Provide the [x, y] coordinate of the cell's center where the given text is located.  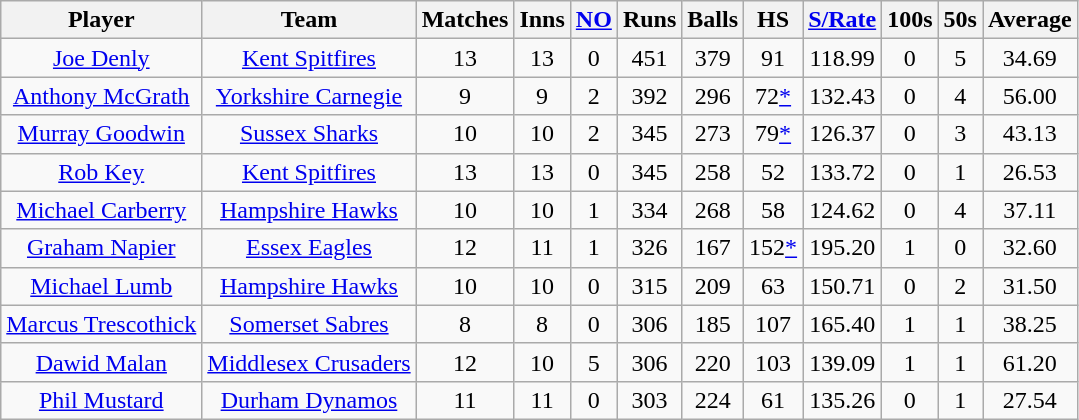
Essex Eagles [309, 248]
Anthony McGrath [102, 96]
334 [649, 210]
224 [713, 400]
220 [713, 362]
50s [960, 20]
139.09 [842, 362]
326 [649, 248]
107 [774, 324]
Balls [713, 20]
392 [649, 96]
HS [774, 20]
91 [774, 58]
150.71 [842, 286]
195.20 [842, 248]
Runs [649, 20]
135.26 [842, 400]
NO [594, 20]
61.20 [1030, 362]
Dawid Malan [102, 362]
185 [713, 324]
Middlesex Crusaders [309, 362]
124.62 [842, 210]
37.11 [1030, 210]
273 [713, 134]
34.69 [1030, 58]
61 [774, 400]
103 [774, 362]
Sussex Sharks [309, 134]
32.60 [1030, 248]
72* [774, 96]
Matches [465, 20]
Inns [542, 20]
Graham Napier [102, 248]
3 [960, 134]
118.99 [842, 58]
31.50 [1030, 286]
Yorkshire Carnegie [309, 96]
Somerset Sabres [309, 324]
Joe Denly [102, 58]
126.37 [842, 134]
100s [910, 20]
Michael Carberry [102, 210]
379 [713, 58]
58 [774, 210]
258 [713, 172]
38.25 [1030, 324]
315 [649, 286]
451 [649, 58]
Murray Goodwin [102, 134]
S/Rate [842, 20]
Team [309, 20]
296 [713, 96]
Average [1030, 20]
Rob Key [102, 172]
132.43 [842, 96]
165.40 [842, 324]
26.53 [1030, 172]
27.54 [1030, 400]
Phil Mustard [102, 400]
Player [102, 20]
268 [713, 210]
Marcus Trescothick [102, 324]
152* [774, 248]
209 [713, 286]
Durham Dynamos [309, 400]
56.00 [1030, 96]
79* [774, 134]
63 [774, 286]
Michael Lumb [102, 286]
133.72 [842, 172]
167 [713, 248]
52 [774, 172]
303 [649, 400]
43.13 [1030, 134]
